Locate the cell with the specified text and output its (x, y) center coordinate. 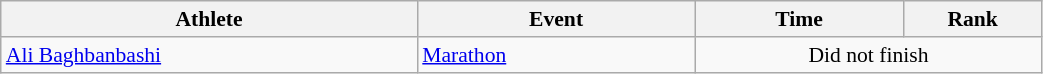
Event (556, 19)
Ali Baghbanbashi (210, 55)
Rank (972, 19)
Athlete (210, 19)
Time (799, 19)
Did not finish (868, 55)
Marathon (556, 55)
